Search for the cell housing the specified text and yield its [X, Y] center coordinate. 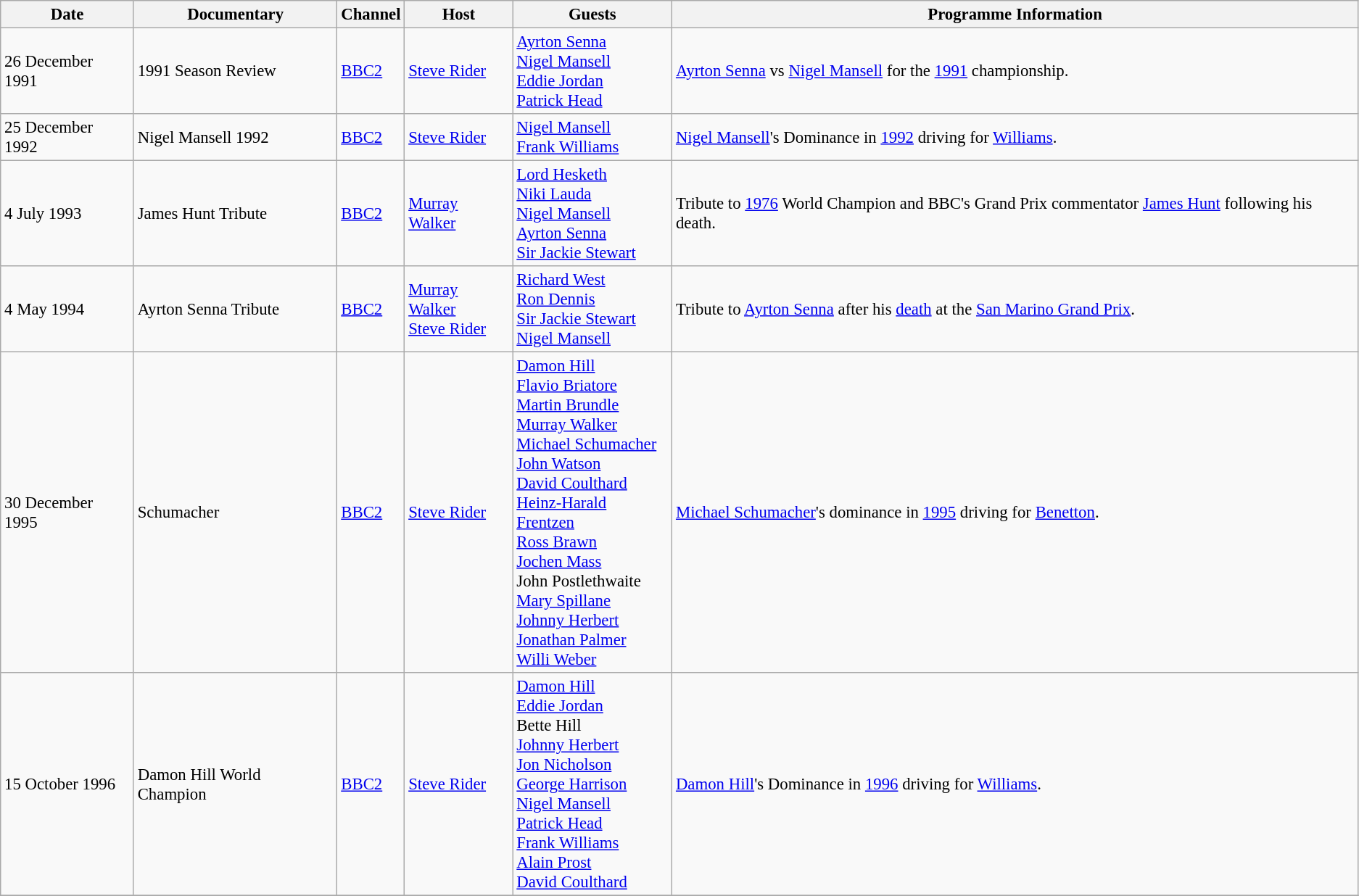
15 October 1996 [67, 784]
Schumacher [235, 513]
Nigel Mansell's Dominance in 1992 driving for Williams. [1015, 138]
Murray Walker Steve Rider [458, 309]
Damon Hill's Dominance in 1996 driving for Williams. [1015, 784]
Guests [592, 14]
Ayrton Senna vs Nigel Mansell for the 1991 championship. [1015, 71]
4 May 1994 [67, 309]
Documentary [235, 14]
Murray Walker [458, 214]
26 December 1991 [67, 71]
Date [67, 14]
James Hunt Tribute [235, 214]
Damon Hill World Champion [235, 784]
Host [458, 14]
Ayrton Senna Tribute [235, 309]
Richard West Ron Dennis Sir Jackie Stewart Nigel Mansell [592, 309]
Tribute to 1976 World Champion and BBC's Grand Prix commentator James Hunt following his death. [1015, 214]
Nigel Mansell 1992 [235, 138]
1991 Season Review [235, 71]
Michael Schumacher's dominance in 1995 driving for Benetton. [1015, 513]
Channel [371, 14]
Tribute to Ayrton Senna after his death at the San Marino Grand Prix. [1015, 309]
Nigel Mansell Frank Williams [592, 138]
4 July 1993 [67, 214]
Programme Information [1015, 14]
Damon Hill Eddie Jordan Bette Hill Johnny Herbert Jon Nicholson George Harrison Nigel Mansell Patrick Head Frank Williams Alain Prost David Coulthard [592, 784]
Lord Hesketh Niki Lauda Nigel Mansell Ayrton Senna Sir Jackie Stewart [592, 214]
Ayrton Senna Nigel Mansell Eddie Jordan Patrick Head [592, 71]
30 December 1995 [67, 513]
25 December 1992 [67, 138]
